Return (X, Y) of the center of cell containing provided text 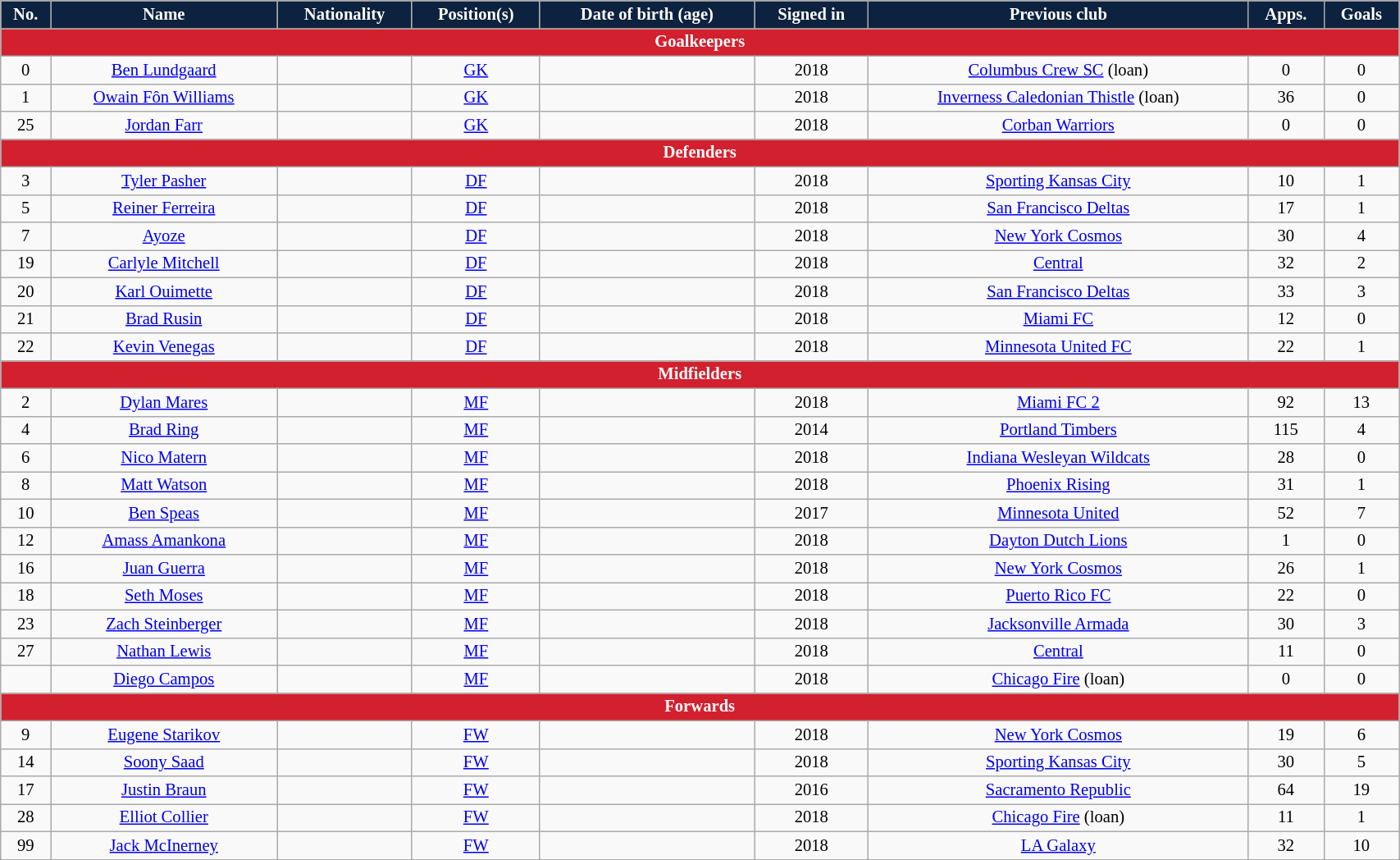
Corban Warriors (1058, 126)
20 (26, 291)
2014 (812, 430)
21 (26, 319)
Brad Ring (164, 430)
Position(s) (476, 14)
Date of birth (age) (646, 14)
Minnesota United (1058, 513)
9 (26, 734)
Indiana Wesleyan Wildcats (1058, 457)
Apps. (1286, 14)
Soony Saad (164, 762)
Dylan Mares (164, 402)
Columbus Crew SC (loan) (1058, 70)
Justin Braun (164, 790)
Eugene Starikov (164, 734)
Minnesota United FC (1058, 347)
Ayoze (164, 236)
Nationality (344, 14)
Matt Watson (164, 485)
99 (26, 845)
Jacksonville Armada (1058, 624)
Dayton Dutch Lions (1058, 541)
26 (1286, 569)
Ben Lundgaard (164, 70)
Nico Matern (164, 457)
13 (1361, 402)
23 (26, 624)
36 (1286, 98)
Zach Steinberger (164, 624)
Jordan Farr (164, 126)
Goals (1361, 14)
92 (1286, 402)
Reiner Ferreira (164, 208)
Portland Timbers (1058, 430)
Nathan Lewis (164, 652)
2016 (812, 790)
Puerto Rico FC (1058, 596)
115 (1286, 430)
Tyler Pasher (164, 181)
Miami FC (1058, 319)
Jack McInerney (164, 845)
14 (26, 762)
25 (26, 126)
8 (26, 485)
16 (26, 569)
Goalkeepers (700, 42)
Previous club (1058, 14)
Forwards (700, 707)
No. (26, 14)
Midfielders (700, 374)
Name (164, 14)
Inverness Caledonian Thistle (loan) (1058, 98)
Phoenix Rising (1058, 485)
Elliot Collier (164, 817)
52 (1286, 513)
Seth Moses (164, 596)
Sacramento Republic (1058, 790)
Diego Campos (164, 679)
Carlyle Mitchell (164, 263)
Owain Fôn Williams (164, 98)
64 (1286, 790)
33 (1286, 291)
Defenders (700, 153)
Signed in (812, 14)
Karl Ouimette (164, 291)
Miami FC 2 (1058, 402)
Juan Guerra (164, 569)
Brad Rusin (164, 319)
31 (1286, 485)
Amass Amankona (164, 541)
Kevin Venegas (164, 347)
LA Galaxy (1058, 845)
2017 (812, 513)
Ben Speas (164, 513)
18 (26, 596)
27 (26, 652)
